Capture the cell that displays the provided text and extract its [x, y] central coordinate. 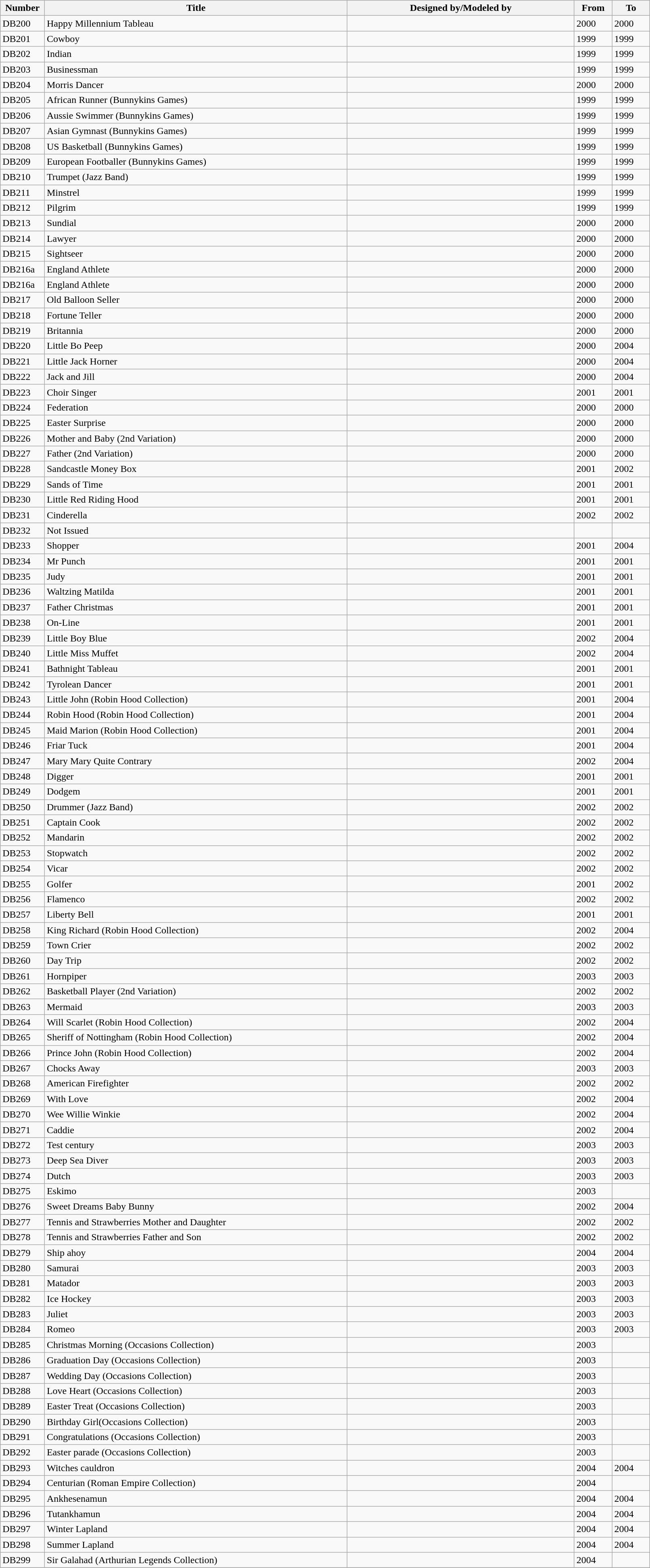
Town Crier [196, 945]
DB233 [23, 546]
DB227 [23, 454]
US Basketball (Bunnykins Games) [196, 146]
Mary Mary Quite Contrary [196, 761]
DB222 [23, 377]
DB232 [23, 530]
DB277 [23, 1222]
Centurian (Roman Empire Collection) [196, 1483]
DB275 [23, 1191]
DB291 [23, 1437]
African Runner (Bunnykins Games) [196, 100]
DB221 [23, 361]
DB225 [23, 423]
Waltzing Matilda [196, 592]
DB203 [23, 69]
Drummer (Jazz Band) [196, 807]
Wee Willie Winkie [196, 1114]
DB210 [23, 177]
Bathnight Tableau [196, 669]
DB264 [23, 1022]
Sandcastle Money Box [196, 469]
DB217 [23, 300]
With Love [196, 1099]
Matador [196, 1283]
Morris Dancer [196, 85]
Summer Lapland [196, 1545]
Christmas Morning (Occasions Collection) [196, 1345]
DB207 [23, 131]
DB279 [23, 1253]
DB258 [23, 930]
DB201 [23, 39]
DB249 [23, 792]
DB251 [23, 822]
DB280 [23, 1268]
DB205 [23, 100]
DB295 [23, 1499]
DB281 [23, 1283]
DB257 [23, 914]
DB215 [23, 254]
DB200 [23, 23]
DB298 [23, 1545]
DB229 [23, 484]
Sheriff of Nottingham (Robin Hood Collection) [196, 1038]
Birthday Girl(Occasions Collection) [196, 1421]
Day Trip [196, 961]
Love Heart (Occasions Collection) [196, 1391]
DB246 [23, 746]
Friar Tuck [196, 746]
DB260 [23, 961]
King Richard (Robin Hood Collection) [196, 930]
Winter Lapland [196, 1529]
Jack and Jill [196, 377]
Choir Singer [196, 392]
Father Christmas [196, 607]
Little Miss Muffet [196, 653]
DB267 [23, 1068]
Pilgrim [196, 208]
Sir Galahad (Arthurian Legends Collection) [196, 1560]
Romeo [196, 1329]
DB240 [23, 653]
DB266 [23, 1053]
DB294 [23, 1483]
From [593, 8]
Asian Gymnast (Bunnykins Games) [196, 131]
Tennis and Strawberries Father and Son [196, 1237]
DB288 [23, 1391]
DB292 [23, 1453]
Britannia [196, 331]
Federation [196, 407]
DB206 [23, 115]
Little Boy Blue [196, 638]
DB293 [23, 1468]
Minstrel [196, 193]
DB250 [23, 807]
Happy Millennium Tableau [196, 23]
DB268 [23, 1084]
Easter parade (Occasions Collection) [196, 1453]
Maid Marion (Robin Hood Collection) [196, 730]
DB238 [23, 623]
DB226 [23, 438]
Businessman [196, 69]
DB239 [23, 638]
DB230 [23, 500]
DB223 [23, 392]
DB273 [23, 1160]
DB297 [23, 1529]
DB235 [23, 576]
DB212 [23, 208]
Tutankhamun [196, 1514]
Judy [196, 576]
On-Line [196, 623]
DB247 [23, 761]
Number [23, 8]
DB208 [23, 146]
DB259 [23, 945]
DB255 [23, 884]
DB234 [23, 561]
DB289 [23, 1406]
DB243 [23, 700]
To [631, 8]
Caddie [196, 1130]
Little Red Riding Hood [196, 500]
DB276 [23, 1207]
DB270 [23, 1114]
Test century [196, 1145]
DB265 [23, 1038]
Basketball Player (2nd Variation) [196, 992]
Easter Treat (Occasions Collection) [196, 1406]
Graduation Day (Occasions Collection) [196, 1360]
DB236 [23, 592]
Golfer [196, 884]
DB253 [23, 853]
Vicar [196, 868]
DB262 [23, 992]
Little Bo Peep [196, 346]
Little John (Robin Hood Collection) [196, 700]
Father (2nd Variation) [196, 454]
Flamenco [196, 899]
European Footballer (Bunnykins Games) [196, 161]
Will Scarlet (Robin Hood Collection) [196, 1022]
Eskimo [196, 1191]
Mr Punch [196, 561]
DB204 [23, 85]
Sweet Dreams Baby Bunny [196, 1207]
DB244 [23, 715]
Juliet [196, 1314]
Aussie Swimmer (Bunnykins Games) [196, 115]
DB271 [23, 1130]
Shopper [196, 546]
DB269 [23, 1099]
Mermaid [196, 1007]
Ice Hockey [196, 1299]
DB241 [23, 669]
DB224 [23, 407]
Congratulations (Occasions Collection) [196, 1437]
Dodgem [196, 792]
DB299 [23, 1560]
Sundial [196, 223]
Easter Surprise [196, 423]
DB237 [23, 607]
Old Balloon Seller [196, 300]
DB278 [23, 1237]
Sands of Time [196, 484]
Ship ahoy [196, 1253]
DB245 [23, 730]
DB296 [23, 1514]
Indian [196, 54]
Hornpiper [196, 976]
DB202 [23, 54]
DB231 [23, 515]
DB213 [23, 223]
Wedding Day (Occasions Collection) [196, 1375]
DB256 [23, 899]
Lawyer [196, 239]
Dutch [196, 1176]
Robin Hood (Robin Hood Collection) [196, 715]
American Firefighter [196, 1084]
Not Issued [196, 530]
Chocks Away [196, 1068]
Deep Sea Diver [196, 1160]
DB242 [23, 684]
DB284 [23, 1329]
Mandarin [196, 838]
Samurai [196, 1268]
Digger [196, 776]
Trumpet (Jazz Band) [196, 177]
DB286 [23, 1360]
Fortune Teller [196, 315]
DB218 [23, 315]
DB261 [23, 976]
DB248 [23, 776]
Tennis and Strawberries Mother and Daughter [196, 1222]
Little Jack Horner [196, 361]
DB263 [23, 1007]
DB211 [23, 193]
DB272 [23, 1145]
DB254 [23, 868]
DB214 [23, 239]
DB283 [23, 1314]
Cinderella [196, 515]
Prince John (Robin Hood Collection) [196, 1053]
DB209 [23, 161]
DB290 [23, 1421]
Liberty Bell [196, 914]
Title [196, 8]
Mother and Baby (2nd Variation) [196, 438]
Stopwatch [196, 853]
DB282 [23, 1299]
DB274 [23, 1176]
DB219 [23, 331]
DB287 [23, 1375]
DB285 [23, 1345]
DB252 [23, 838]
DB228 [23, 469]
Designed by/Modeled by [461, 8]
DB220 [23, 346]
Sightseer [196, 254]
Tyrolean Dancer [196, 684]
Ankhesenamun [196, 1499]
Captain Cook [196, 822]
Cowboy [196, 39]
Witches cauldron [196, 1468]
